From the cell containing the given text, extract its center point as [x, y] coordinate. 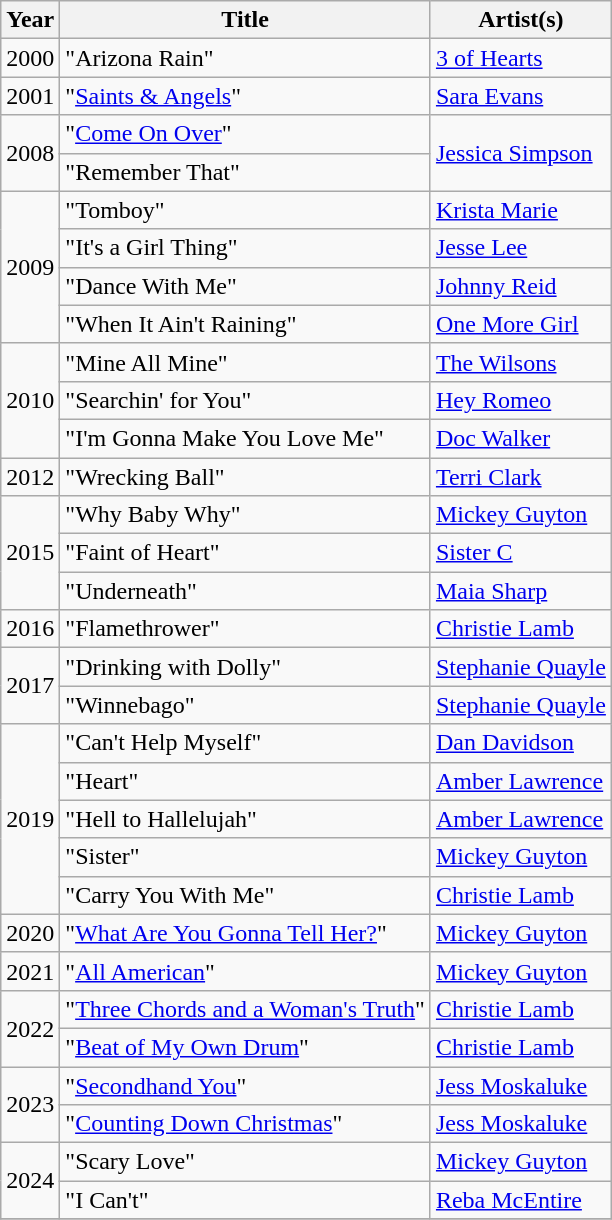
2023 [30, 1104]
"Counting Down Christmas" [246, 1124]
"Dance With Me" [246, 286]
"Flamethrower" [246, 629]
Title [246, 20]
"Remember That" [246, 172]
"Three Chords and a Woman's Truth" [246, 1009]
"Sister" [246, 857]
2010 [30, 400]
2001 [30, 96]
2009 [30, 267]
2024 [30, 1181]
Jessica Simpson [520, 153]
2017 [30, 686]
"I'm Gonna Make You Love Me" [246, 438]
"Tomboy" [246, 210]
"It's a Girl Thing" [246, 248]
Terri Clark [520, 477]
"All American" [246, 971]
2022 [30, 1028]
"Faint of Heart" [246, 553]
One More Girl [520, 324]
Dan Davidson [520, 743]
Jesse Lee [520, 248]
"I Can't" [246, 1200]
Krista Marie [520, 210]
"Why Baby Why" [246, 515]
Year [30, 20]
"Winnebago" [246, 705]
"Wrecking Ball" [246, 477]
"Mine All Mine" [246, 362]
"Come On Over" [246, 134]
Maia Sharp [520, 591]
2021 [30, 971]
"Can't Help Myself" [246, 743]
The Wilsons [520, 362]
2008 [30, 153]
"Hell to Hallelujah" [246, 819]
"Carry You With Me" [246, 895]
2015 [30, 553]
Artist(s) [520, 20]
"Drinking with Dolly" [246, 667]
2019 [30, 819]
Johnny Reid [520, 286]
"Searchin' for You" [246, 400]
2016 [30, 629]
Doc Walker [520, 438]
"Arizona Rain" [246, 58]
"Saints & Angels" [246, 96]
"Underneath" [246, 591]
2020 [30, 933]
"Scary Love" [246, 1162]
"When It Ain't Raining" [246, 324]
Reba McEntire [520, 1200]
3 of Hearts [520, 58]
"Heart" [246, 781]
Hey Romeo [520, 400]
"What Are You Gonna Tell Her?" [246, 933]
2012 [30, 477]
Sister C [520, 553]
"Secondhand You" [246, 1085]
"Beat of My Own Drum" [246, 1047]
2000 [30, 58]
Sara Evans [520, 96]
